Detect which cell encompasses the target text, then output its (x, y) center coordinate. 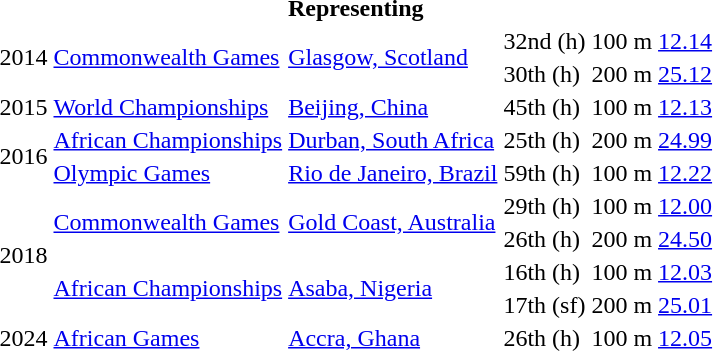
45th (h) (544, 107)
Beijing, China (393, 107)
25th (h) (544, 140)
Rio de Janeiro, Brazil (393, 173)
26th (h) (544, 239)
16th (h) (544, 272)
Olympic Games (168, 173)
World Championships (168, 107)
Asaba, Nigeria (393, 288)
Durban, South Africa (393, 140)
Gold Coast, Australia (393, 222)
17th (sf) (544, 305)
Glasgow, Scotland (393, 58)
29th (h) (544, 206)
30th (h) (544, 74)
59th (h) (544, 173)
32nd (h) (544, 41)
